Search for the cell housing the specified text and yield its [X, Y] center coordinate. 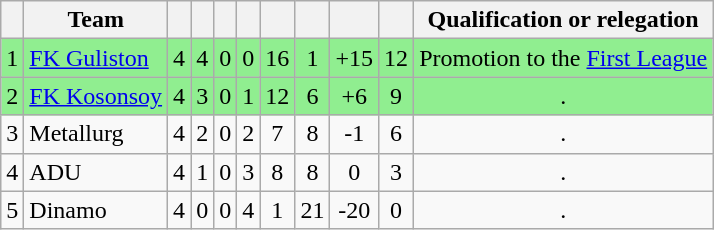
FK Kosonsoy [96, 96]
21 [312, 210]
FK Guliston [96, 58]
7 [278, 134]
9 [396, 96]
Metallurg [96, 134]
16 [278, 58]
+15 [354, 58]
-20 [354, 210]
Dinamo [96, 210]
ADU [96, 172]
Team [96, 20]
Promotion to the First League [564, 58]
-1 [354, 134]
+6 [354, 96]
Qualification or relegation [564, 20]
5 [12, 210]
